Detect which cell encompasses the target text, then output its (x, y) center coordinate. 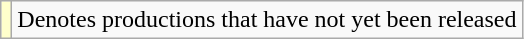
Denotes productions that have not yet been released (267, 20)
